Return (X, Y) of the center of cell containing provided text 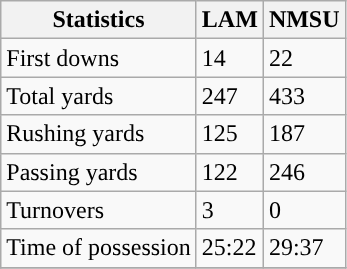
3 (230, 210)
433 (304, 96)
LAM (230, 20)
0 (304, 210)
Passing yards (99, 172)
247 (230, 96)
Statistics (99, 20)
Total yards (99, 96)
122 (230, 172)
246 (304, 172)
29:37 (304, 248)
14 (230, 58)
NMSU (304, 20)
22 (304, 58)
First downs (99, 58)
Turnovers (99, 210)
125 (230, 134)
Time of possession (99, 248)
Rushing yards (99, 134)
187 (304, 134)
25:22 (230, 248)
